Detect which cell encompasses the target text, then output its (X, Y) center coordinate. 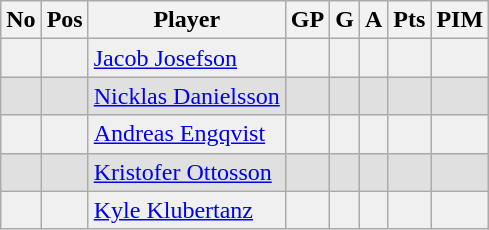
Nicklas Danielsson (186, 96)
PIM (460, 20)
G (345, 20)
Kyle Klubertanz (186, 210)
Kristofer Ottosson (186, 172)
Pos (64, 20)
Andreas Engqvist (186, 134)
A (373, 20)
Jacob Josefson (186, 58)
No (21, 20)
Pts (410, 20)
GP (307, 20)
Player (186, 20)
